Scan for the cell matching the given text and deliver its [x, y] coordinate at center. 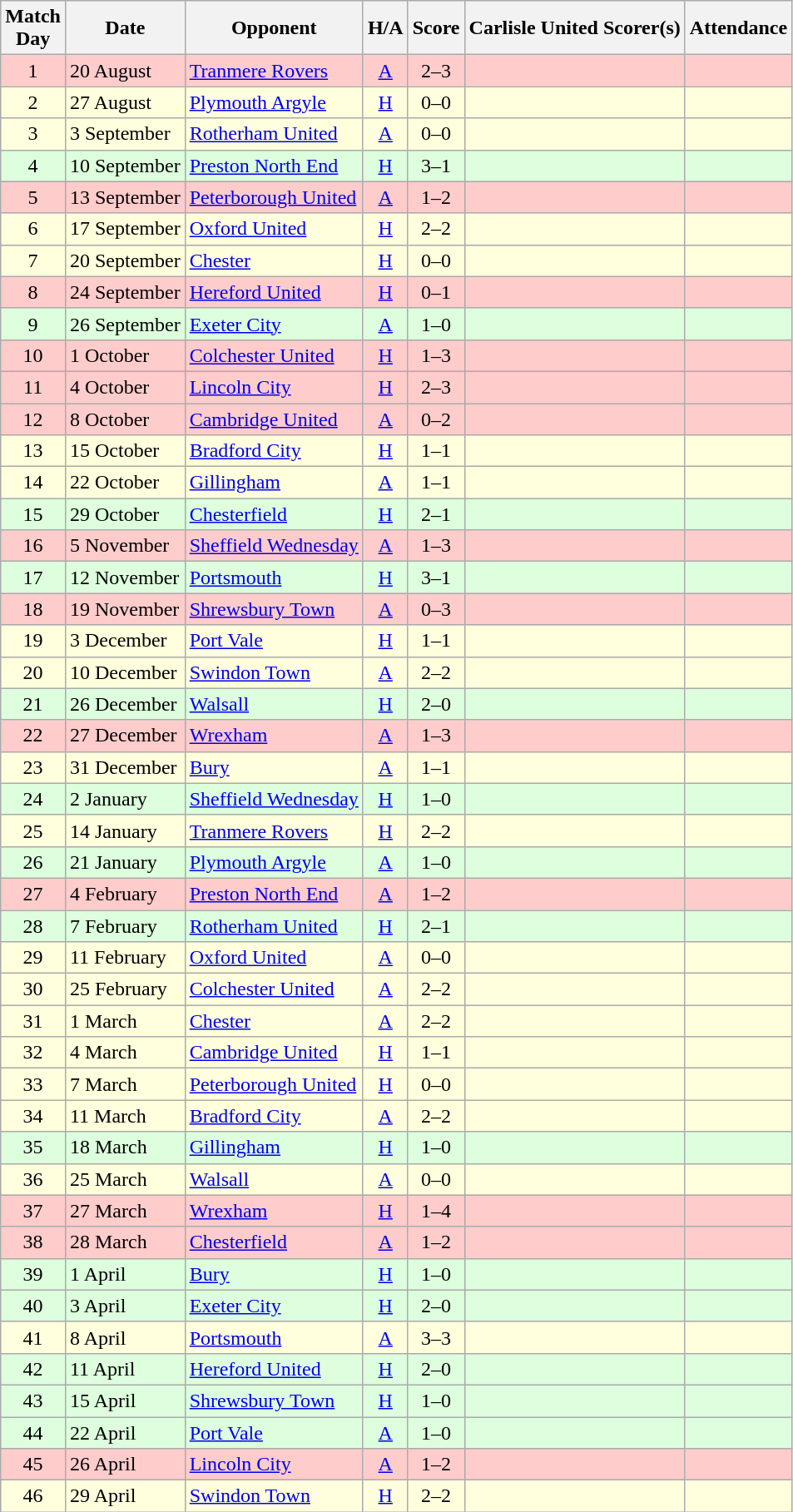
30 [33, 989]
7 March [125, 1084]
17 [33, 578]
46 [33, 1496]
27 August [125, 102]
26 September [125, 324]
42 [33, 1369]
36 [33, 1179]
13 [33, 451]
35 [33, 1148]
Carlisle United Scorer(s) [574, 28]
23 [33, 767]
12 November [125, 578]
21 [33, 704]
20 August [125, 71]
Opponent [274, 28]
28 March [125, 1242]
Date [125, 28]
8 [33, 292]
29 October [125, 514]
24 [33, 799]
14 [33, 483]
4 March [125, 1053]
10 December [125, 672]
7 February [125, 926]
18 March [125, 1148]
25 [33, 830]
Match Day [33, 28]
38 [33, 1242]
0–3 [436, 609]
26 December [125, 704]
29 April [125, 1496]
19 November [125, 609]
8 April [125, 1337]
1–4 [436, 1211]
26 [33, 862]
3 April [125, 1306]
19 [33, 641]
2 January [125, 799]
7 [33, 260]
Score [436, 28]
37 [33, 1211]
1 April [125, 1274]
29 [33, 958]
27 March [125, 1211]
4 [33, 166]
11 March [125, 1116]
10 [33, 355]
32 [33, 1053]
8 October [125, 419]
26 April [125, 1465]
24 September [125, 292]
34 [33, 1116]
22 April [125, 1432]
13 September [125, 197]
27 December [125, 736]
Attendance [738, 28]
16 [33, 546]
11 April [125, 1369]
20 [33, 672]
22 [33, 736]
45 [33, 1465]
33 [33, 1084]
25 February [125, 989]
9 [33, 324]
0–1 [436, 292]
18 [33, 609]
14 January [125, 830]
5 November [125, 546]
3 December [125, 641]
41 [33, 1337]
15 April [125, 1400]
6 [33, 229]
22 October [125, 483]
1 [33, 71]
21 January [125, 862]
10 September [125, 166]
31 [33, 1021]
0–2 [436, 419]
44 [33, 1432]
2 [33, 102]
27 [33, 894]
1 October [125, 355]
4 October [125, 387]
3 [33, 134]
3–3 [436, 1337]
40 [33, 1306]
4 February [125, 894]
17 September [125, 229]
43 [33, 1400]
12 [33, 419]
11 [33, 387]
39 [33, 1274]
1 March [125, 1021]
H/A [385, 28]
15 October [125, 451]
28 [33, 926]
25 March [125, 1179]
31 December [125, 767]
3 September [125, 134]
15 [33, 514]
11 February [125, 958]
5 [33, 197]
20 September [125, 260]
